Return the (X, Y) coordinate for the center point of the cell that contains the specified text.  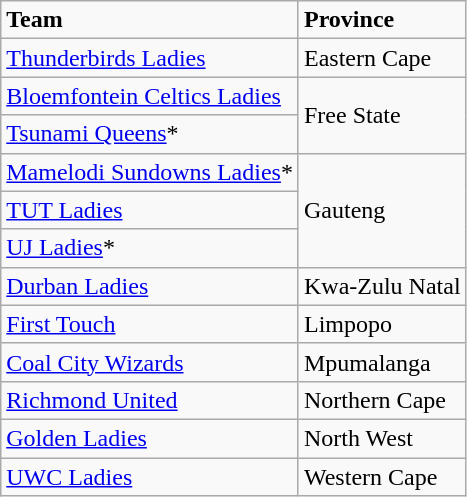
UWC Ladies (150, 477)
Richmond United (150, 400)
Team (150, 20)
Limpopo (382, 324)
Coal City Wizards (150, 362)
Kwa-Zulu Natal (382, 286)
Durban Ladies (150, 286)
First Touch (150, 324)
Thunderbirds Ladies (150, 58)
Province (382, 20)
Gauteng (382, 210)
Mamelodi Sundowns Ladies* (150, 172)
Free State (382, 115)
North West (382, 438)
TUT Ladies (150, 210)
Mpumalanga (382, 362)
Tsunami Queens* (150, 134)
Northern Cape (382, 400)
Bloemfontein Celtics Ladies (150, 96)
Western Cape (382, 477)
Eastern Cape (382, 58)
UJ Ladies* (150, 248)
Golden Ladies (150, 438)
